For the text-containing cell, return its midpoint in [x, y] coordinate format. 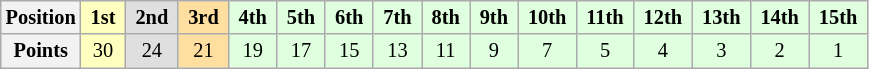
7 [547, 51]
4 [663, 51]
15th [838, 17]
1st [104, 17]
5th [301, 17]
9th [494, 17]
Points [41, 51]
21 [203, 51]
5 [604, 51]
15 [349, 51]
13 [397, 51]
4th [253, 17]
11th [604, 17]
13th [721, 17]
2 [779, 51]
17 [301, 51]
3rd [203, 17]
Position [41, 17]
6th [349, 17]
7th [397, 17]
14th [779, 17]
12th [663, 17]
30 [104, 51]
10th [547, 17]
8th [446, 17]
9 [494, 51]
1 [838, 51]
19 [253, 51]
3 [721, 51]
11 [446, 51]
2nd [152, 17]
24 [152, 51]
